Provide the [X, Y] coordinate of the cell's center where the given text is located.  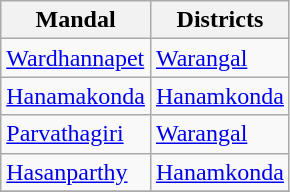
Mandal [76, 20]
Districts [220, 20]
Wardhannapet [76, 58]
Hasanparthy [76, 172]
Parvathagiri [76, 134]
Hanamakonda [76, 96]
